Provide the (X, Y) coordinate of the cell's center where the given text is located.  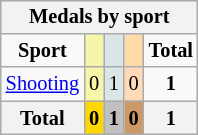
Shooting (42, 84)
Medals by sport (100, 17)
Sport (42, 51)
